Identify which cell holds the provided text, then report its [x, y] central coordinate. 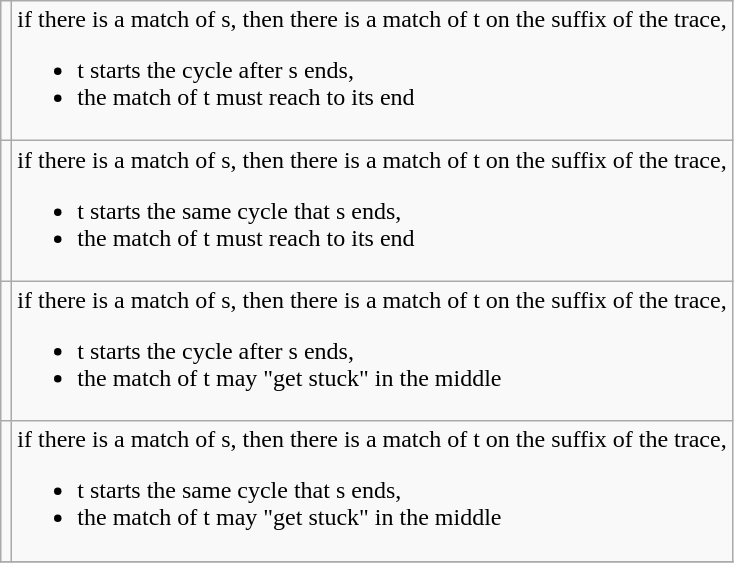
if there is a match of s, then there is a match of t on the suffix of the trace,t starts the cycle after s ends,the match of t must reach to its end [372, 71]
